Capture the cell that displays the provided text and extract its (X, Y) central coordinate. 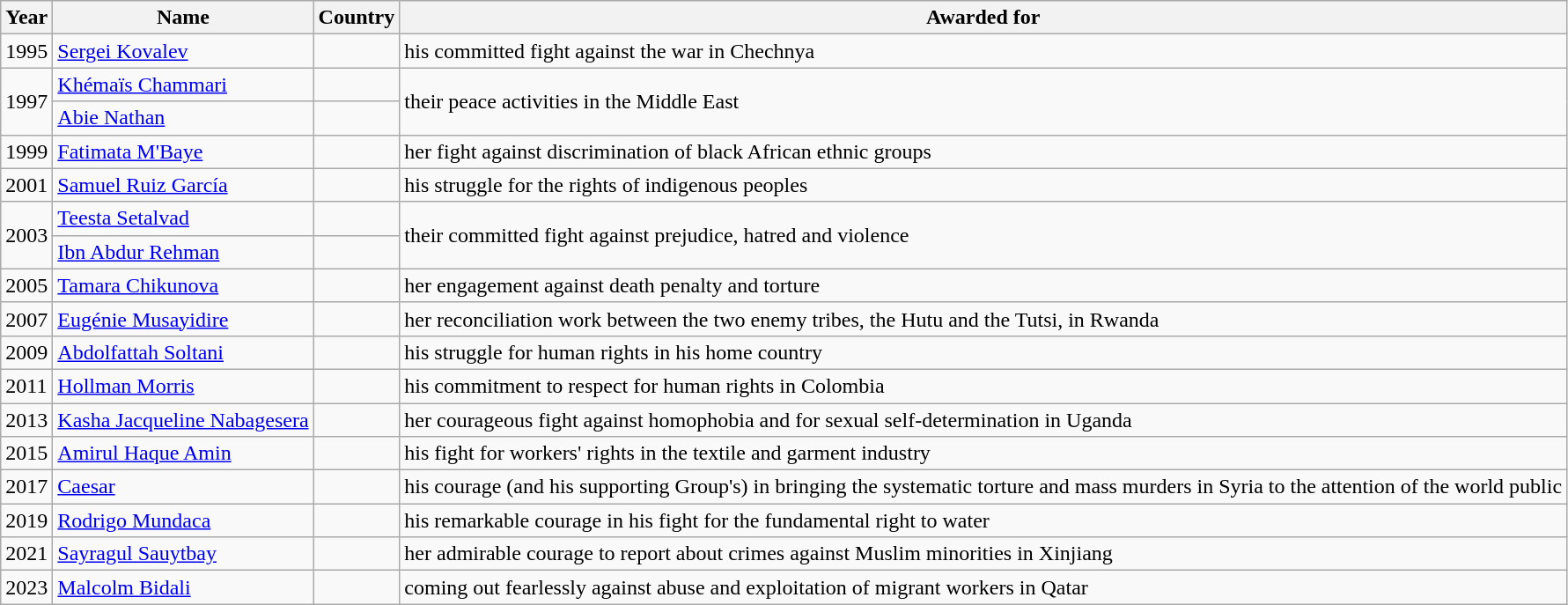
his commitment to respect for human rights in Colombia (983, 386)
Name (183, 18)
1999 (26, 151)
2005 (26, 285)
2003 (26, 235)
Kasha Jacqueline Nabagesera (183, 420)
2011 (26, 386)
Tamara Chikunova (183, 285)
Sayragul Sauytbay (183, 554)
his remarkable courage in his fight for the fundamental right to water (983, 520)
Ibn Abdur Rehman (183, 252)
Khémaïs Chammari (183, 85)
his courage (and his supporting Group's) in bringing the systematic torture and mass murders in Syria to the attention of the world public (983, 487)
Amirul Haque Amin (183, 454)
their committed fight against prejudice, hatred and violence (983, 235)
2019 (26, 520)
Hollman Morris (183, 386)
2021 (26, 554)
her admirable courage to report about crimes against Muslim minorities in Xinjiang (983, 554)
Caesar (183, 487)
Abdolfattah Soltani (183, 352)
Year (26, 18)
2017 (26, 487)
2023 (26, 587)
2015 (26, 454)
Samuel Ruiz García (183, 185)
Rodrigo Mundaca (183, 520)
her engagement against death penalty and torture (983, 285)
1995 (26, 51)
his struggle for the rights of indigenous peoples (983, 185)
Eugénie Musayidire (183, 319)
his struggle for human rights in his home country (983, 352)
2007 (26, 319)
2009 (26, 352)
his fight for workers' rights in the textile and garment industry (983, 454)
Country (357, 18)
Sergei Kovalev (183, 51)
his committed fight against the war in Chechnya (983, 51)
1997 (26, 101)
Teesta Setalvad (183, 218)
her fight against discrimination of black African ethnic groups (983, 151)
Fatimata M'Baye (183, 151)
their peace activities in the Middle East (983, 101)
2001 (26, 185)
Awarded for (983, 18)
Abie Nathan (183, 118)
Malcolm Bidali (183, 587)
her reconciliation work between the two enemy tribes, the Hutu and the Tutsi, in Rwanda (983, 319)
her courageous fight against homophobia and for sexual self-determination in Uganda (983, 420)
coming out fearlessly against abuse and exploitation of migrant workers in Qatar (983, 587)
2013 (26, 420)
